Output the [X, Y] coordinate of the center of the cell containing the given text.  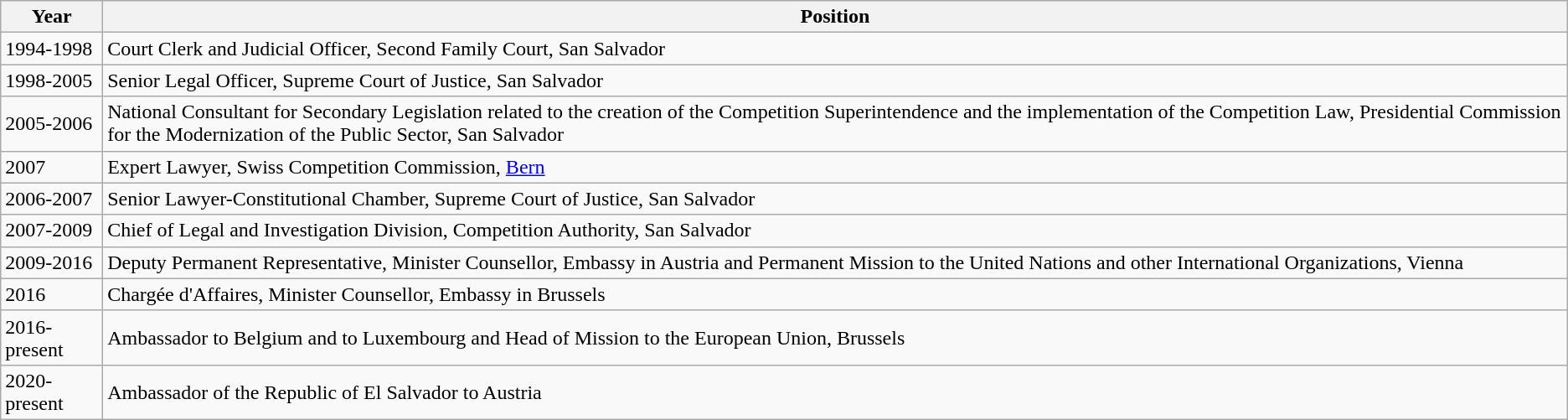
1998-2005 [52, 80]
Expert Lawyer, Swiss Competition Commission, Bern [836, 167]
2009-2016 [52, 262]
Chief of Legal and Investigation Division, Competition Authority, San Salvador [836, 231]
2007 [52, 167]
Senior Legal Officer, Supreme Court of Justice, San Salvador [836, 80]
Ambassador of the Republic of El Salvador to Austria [836, 392]
2016-present [52, 337]
2016 [52, 294]
Chargée d'Affaires, Minister Counsellor, Embassy in Brussels [836, 294]
2020-present [52, 392]
2006-2007 [52, 199]
1994-1998 [52, 49]
2007-2009 [52, 231]
Position [836, 17]
2005-2006 [52, 124]
Senior Lawyer-Constitutional Chamber, Supreme Court of Justice, San Salvador [836, 199]
Year [52, 17]
Court Clerk and Judicial Officer, Second Family Court, San Salvador [836, 49]
Ambassador to Belgium and to Luxembourg and Head of Mission to the European Union, Brussels [836, 337]
